Output the [x, y] coordinate of the center of the cell containing the given text.  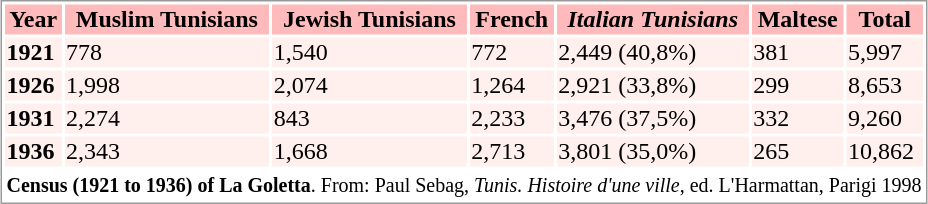
265 [798, 151]
Census (1921 to 1936) of La Goletta. From: Paul Sebag, Tunis. Histoire d'une ville, ed. L'Harmattan, Parigi 1998 [464, 185]
French [512, 19]
10,862 [885, 151]
2,274 [166, 119]
381 [798, 53]
843 [370, 119]
778 [166, 53]
Muslim Tunisians [166, 19]
2,233 [512, 119]
5,997 [885, 53]
9,260 [885, 119]
Year [33, 19]
1926 [33, 85]
1921 [33, 53]
2,713 [512, 151]
1931 [33, 119]
3,476 (37,5%) [653, 119]
2,921 (33,8%) [653, 85]
1936 [33, 151]
772 [512, 53]
8,653 [885, 85]
1,264 [512, 85]
2,449 (40,8%) [653, 53]
332 [798, 119]
1,668 [370, 151]
1,998 [166, 85]
Italian Tunisians [653, 19]
2,074 [370, 85]
3,801 (35,0%) [653, 151]
1,540 [370, 53]
Jewish Tunisians [370, 19]
2,343 [166, 151]
Maltese [798, 19]
299 [798, 85]
Total [885, 19]
